Pinpoint the cell where the given text exists, returning its (x, y) midpoint coordinate. 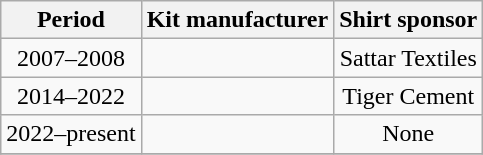
Period (71, 20)
2014–2022 (71, 96)
Kit manufacturer (238, 20)
Shirt sponsor (408, 20)
Tiger Cement (408, 96)
Sattar Textiles (408, 58)
2022–present (71, 134)
2007–2008 (71, 58)
None (408, 134)
